Pinpoint the cell where the given text exists, returning its [X, Y] midpoint coordinate. 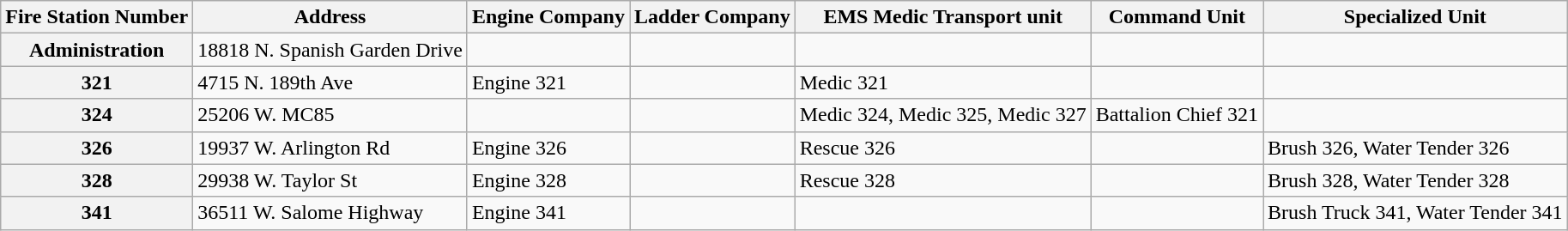
Medic 324, Medic 325, Medic 327 [942, 115]
328 [97, 180]
Engine 341 [548, 213]
Administration [97, 50]
19937 W. Arlington Rd [330, 148]
Brush 326, Water Tender 326 [1416, 148]
Engine Company [548, 17]
Rescue 326 [942, 148]
Address [330, 17]
Brush 328, Water Tender 328 [1416, 180]
326 [97, 148]
Fire Station Number [97, 17]
Command Unit [1177, 17]
Rescue 328 [942, 180]
Ladder Company [712, 17]
Battalion Chief 321 [1177, 115]
Medic 321 [942, 82]
EMS Medic Transport unit [942, 17]
29938 W. Taylor St [330, 180]
Engine 321 [548, 82]
Engine 328 [548, 180]
321 [97, 82]
341 [97, 213]
4715 N. 189th Ave [330, 82]
25206 W. MC85 [330, 115]
36511 W. Salome Highway [330, 213]
18818 N. Spanish Garden Drive [330, 50]
Specialized Unit [1416, 17]
Engine 326 [548, 148]
324 [97, 115]
Brush Truck 341, Water Tender 341 [1416, 213]
